Pinpoint the cell where the given text exists, returning its (X, Y) midpoint coordinate. 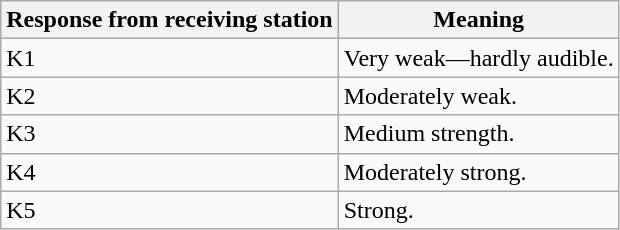
K5 (170, 210)
Response from receiving station (170, 20)
K3 (170, 134)
Meaning (478, 20)
K4 (170, 172)
Medium strength. (478, 134)
Moderately strong. (478, 172)
K2 (170, 96)
Very weak—hardly audible. (478, 58)
Moderately weak. (478, 96)
K1 (170, 58)
Strong. (478, 210)
